Find where the given text appears and provide that cell's center as [x, y] coordinate. 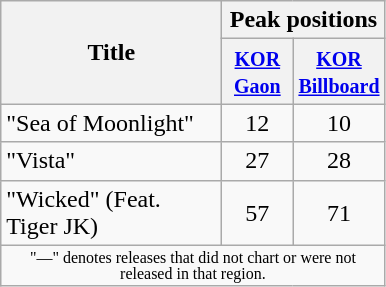
10 [339, 123]
"Wicked" (Feat. Tiger JK) [112, 212]
"Vista" [112, 161]
71 [339, 212]
KORGaon [258, 72]
Title [112, 52]
28 [339, 161]
"—" denotes releases that did not chart or were not released in that region. [193, 266]
KORBillboard [339, 72]
57 [258, 212]
Peak positions [304, 20]
27 [258, 161]
"Sea of Moonlight" [112, 123]
12 [258, 123]
